Locate the cell with the specified text and output its (x, y) center coordinate. 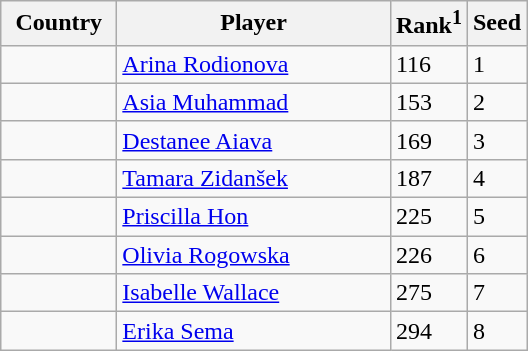
Priscilla Hon (254, 217)
Olivia Rogowska (254, 255)
5 (496, 217)
294 (428, 331)
Arina Rodionova (254, 64)
275 (428, 293)
2 (496, 102)
Destanee Aiava (254, 140)
225 (428, 217)
226 (428, 255)
153 (428, 102)
Isabelle Wallace (254, 293)
Rank1 (428, 24)
Seed (496, 24)
Player (254, 24)
116 (428, 64)
7 (496, 293)
Tamara Zidanšek (254, 178)
6 (496, 255)
Country (59, 24)
Erika Sema (254, 331)
8 (496, 331)
4 (496, 178)
169 (428, 140)
Asia Muhammad (254, 102)
187 (428, 178)
3 (496, 140)
1 (496, 64)
